Return the (x, y) coordinate for the center point of the cell that contains the specified text.  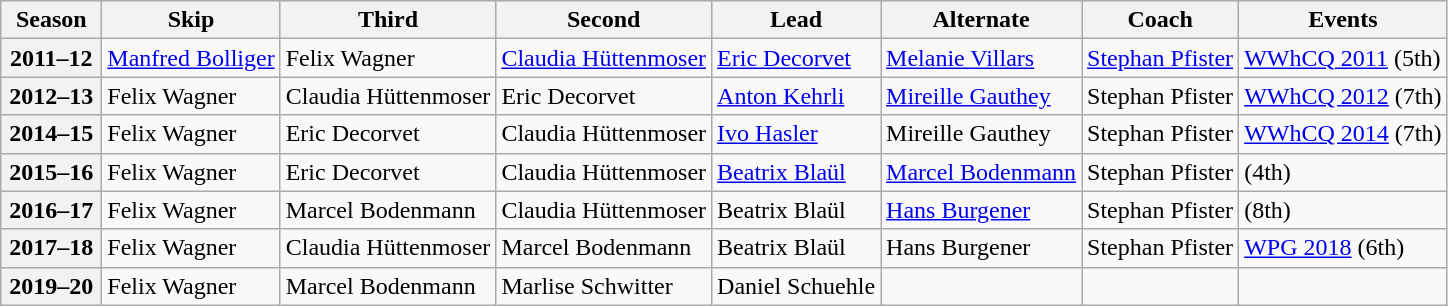
2017–18 (52, 248)
Manfred Bolliger (191, 58)
Skip (191, 20)
2011–12 (52, 58)
(8th) (1343, 210)
2015–16 (52, 172)
WWhCQ 2012 (7th) (1343, 96)
WWhCQ 2014 (7th) (1343, 134)
2012–13 (52, 96)
WPG 2018 (6th) (1343, 248)
2014–15 (52, 134)
2016–17 (52, 210)
Lead (796, 20)
Melanie Villars (982, 58)
Marlise Schwitter (604, 286)
Coach (1160, 20)
Events (1343, 20)
Second (604, 20)
Season (52, 20)
Alternate (982, 20)
WWhCQ 2011 (5th) (1343, 58)
Daniel Schuehle (796, 286)
Third (388, 20)
(4th) (1343, 172)
Anton Kehrli (796, 96)
2019–20 (52, 286)
Ivo Hasler (796, 134)
